Capture the cell that displays the provided text and extract its [X, Y] central coordinate. 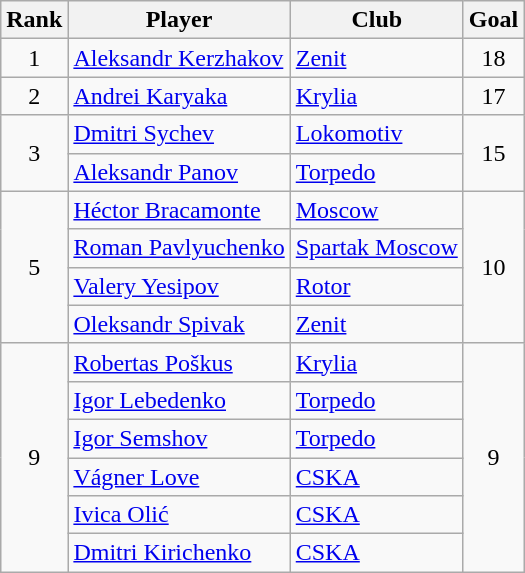
Andrei Karyaka [179, 96]
Roman Pavlyuchenko [179, 248]
Valery Yesipov [179, 286]
Moscow [376, 210]
Ivica Olić [179, 515]
Goal [493, 20]
5 [34, 267]
Rotor [376, 286]
1 [34, 58]
Aleksandr Kerzhakov [179, 58]
Player [179, 20]
3 [34, 153]
Spartak Moscow [376, 248]
Oleksandr Spivak [179, 324]
Igor Lebedenko [179, 400]
Aleksandr Panov [179, 172]
Igor Semshov [179, 438]
17 [493, 96]
Dmitri Kirichenko [179, 553]
Lokomotiv [376, 134]
Héctor Bracamonte [179, 210]
18 [493, 58]
2 [34, 96]
Rank [34, 20]
Robertas Poškus [179, 362]
15 [493, 153]
Vágner Love [179, 477]
10 [493, 267]
Dmitri Sychev [179, 134]
Club [376, 20]
